Locate the cell with the specified text and output its [X, Y] center coordinate. 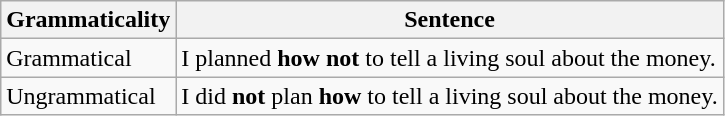
Sentence [450, 20]
Ungrammatical [88, 96]
Grammaticality [88, 20]
Grammatical [88, 58]
I planned how not to tell a living soul about the money. [450, 58]
I did not plan how to tell a living soul about the money. [450, 96]
